Output the [x, y] coordinate of the center of the cell containing the given text.  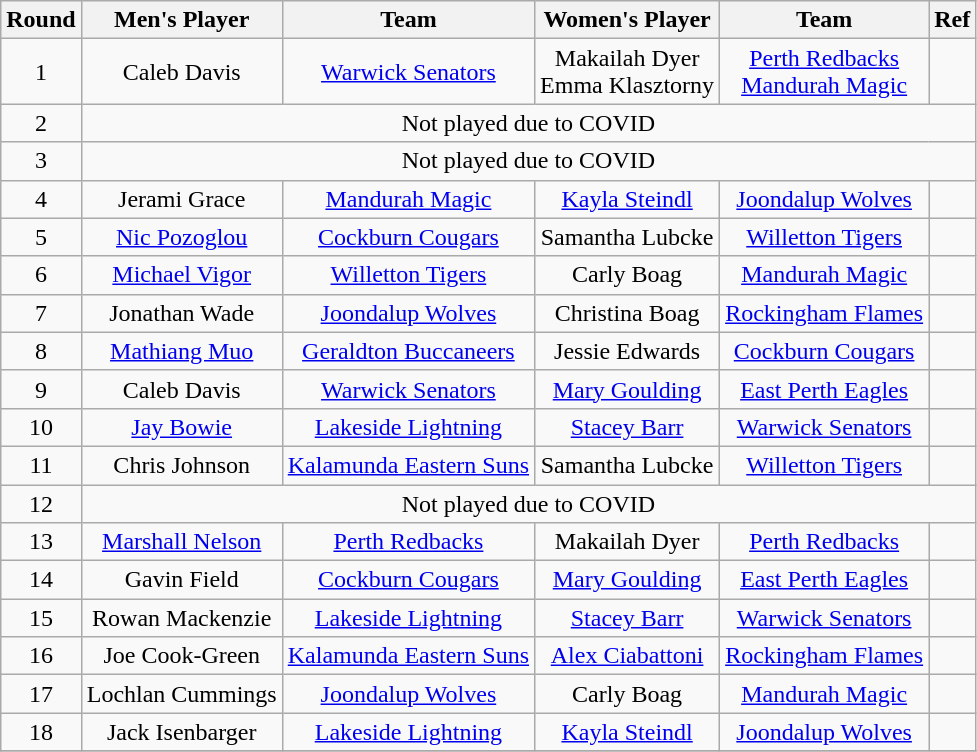
9 [41, 389]
Perth RedbacksMandurah Magic [824, 72]
18 [41, 732]
Lochlan Cummings [182, 694]
Marshall Nelson [182, 542]
11 [41, 465]
Women's Player [628, 20]
Joe Cook-Green [182, 656]
Rowan Mackenzie [182, 618]
8 [41, 351]
6 [41, 275]
Jack Isenbarger [182, 732]
Chris Johnson [182, 465]
16 [41, 656]
Jonathan Wade [182, 313]
Round [41, 20]
2 [41, 123]
Makailah Dyer [628, 542]
Men's Player [182, 20]
3 [41, 161]
Geraldton Buccaneers [408, 351]
14 [41, 580]
12 [41, 503]
Makailah DyerEmma Klasztorny [628, 72]
Michael Vigor [182, 275]
1 [41, 72]
5 [41, 237]
7 [41, 313]
13 [41, 542]
Nic Pozoglou [182, 237]
Mathiang Muo [182, 351]
Ref [952, 20]
4 [41, 199]
Jerami Grace [182, 199]
17 [41, 694]
Gavin Field [182, 580]
Alex Ciabattoni [628, 656]
10 [41, 427]
Jessie Edwards [628, 351]
Christina Boag [628, 313]
15 [41, 618]
Jay Bowie [182, 427]
